Extract the [X, Y] coordinate from the center of the cell holding the provided text.  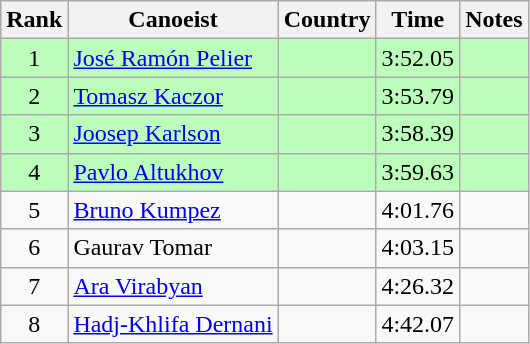
3:59.63 [418, 172]
Gaurav Tomar [173, 248]
Ara Virabyan [173, 286]
Country [327, 20]
4:26.32 [418, 286]
7 [34, 286]
2 [34, 96]
Notes [494, 20]
4 [34, 172]
Pavlo Altukhov [173, 172]
1 [34, 58]
Tomasz Kaczor [173, 96]
Bruno Kumpez [173, 210]
3:58.39 [418, 134]
6 [34, 248]
Time [418, 20]
3:53.79 [418, 96]
3:52.05 [418, 58]
8 [34, 324]
Joosep Karlson [173, 134]
Rank [34, 20]
4:42.07 [418, 324]
Hadj-Khlifa Dernani [173, 324]
4:03.15 [418, 248]
José Ramón Pelier [173, 58]
4:01.76 [418, 210]
3 [34, 134]
5 [34, 210]
Canoeist [173, 20]
